Output the (x, y) coordinate of the center of the cell containing the given text.  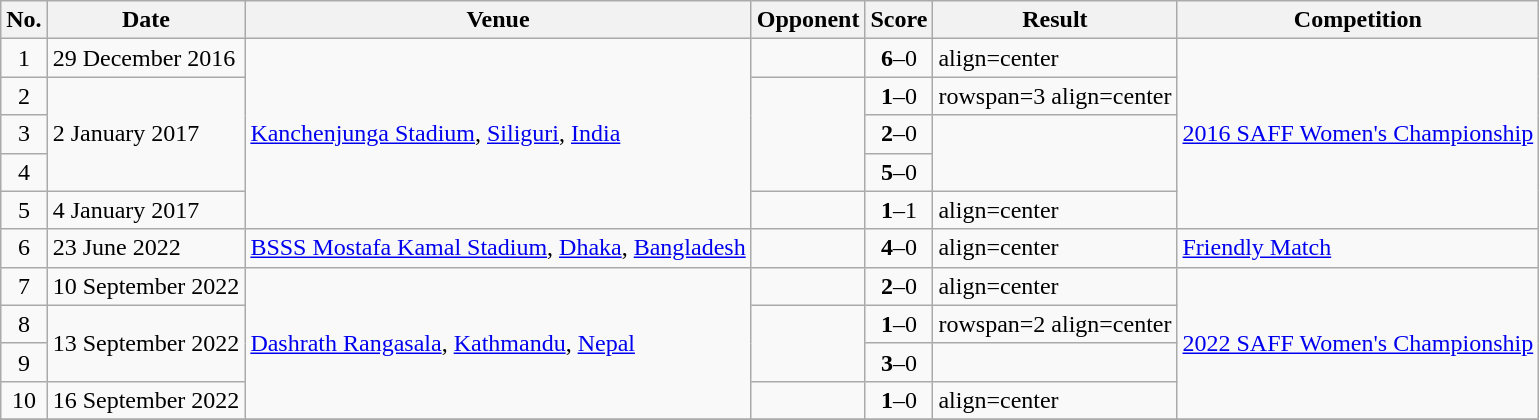
10 September 2022 (146, 286)
Score (899, 20)
5 (24, 210)
Venue (498, 20)
4–0 (899, 248)
5–0 (899, 172)
29 December 2016 (146, 58)
Date (146, 20)
2 January 2017 (146, 134)
1 (24, 58)
Dashrath Rangasala, Kathmandu, Nepal (498, 343)
4 January 2017 (146, 210)
2022 SAFF Women's Championship (1358, 343)
8 (24, 324)
16 September 2022 (146, 400)
3 (24, 134)
7 (24, 286)
23 June 2022 (146, 248)
3–0 (899, 362)
9 (24, 362)
6–0 (899, 58)
13 September 2022 (146, 343)
2016 SAFF Women's Championship (1358, 134)
6 (24, 248)
Opponent (808, 20)
Kanchenjunga Stadium, Siliguri, India (498, 134)
1–1 (899, 210)
4 (24, 172)
No. (24, 20)
Competition (1358, 20)
2 (24, 96)
rowspan=3 align=center (1055, 96)
BSSS Mostafa Kamal Stadium, Dhaka, Bangladesh (498, 248)
Result (1055, 20)
10 (24, 400)
Friendly Match (1358, 248)
rowspan=2 align=center (1055, 324)
